Detect which cell encompasses the target text, then output its (X, Y) center coordinate. 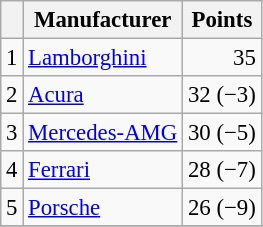
30 (−5) (222, 133)
Points (222, 20)
32 (−3) (222, 95)
Mercedes-AMG (103, 133)
Porsche (103, 208)
26 (−9) (222, 208)
28 (−7) (222, 170)
5 (12, 208)
4 (12, 170)
Acura (103, 95)
Ferrari (103, 170)
Manufacturer (103, 20)
1 (12, 58)
Lamborghini (103, 58)
2 (12, 95)
3 (12, 133)
35 (222, 58)
